Provide the (x, y) coordinate of the cell's center where the given text is located.  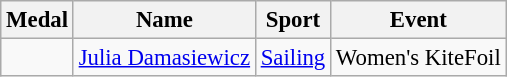
Medal (38, 20)
Event (419, 20)
Sport (292, 20)
Name (164, 20)
Women's KiteFoil (419, 58)
Julia Damasiewicz (164, 58)
Sailing (292, 58)
